Scan for the cell matching the given text and deliver its [x, y] coordinate at center. 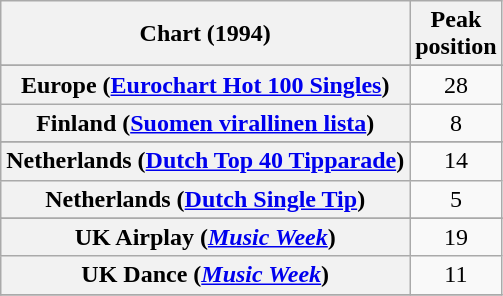
Netherlands (Dutch Single Tip) [206, 199]
UK Airplay (Music Week) [206, 237]
Netherlands (Dutch Top 40 Tipparade) [206, 161]
11 [456, 275]
19 [456, 237]
Peakposition [456, 34]
Finland (Suomen virallinen lista) [206, 123]
Europe (Eurochart Hot 100 Singles) [206, 85]
UK Dance (Music Week) [206, 275]
8 [456, 123]
14 [456, 161]
28 [456, 85]
5 [456, 199]
Chart (1994) [206, 34]
